Determine the (X, Y) coordinate at the center of the cell enclosing the given text.  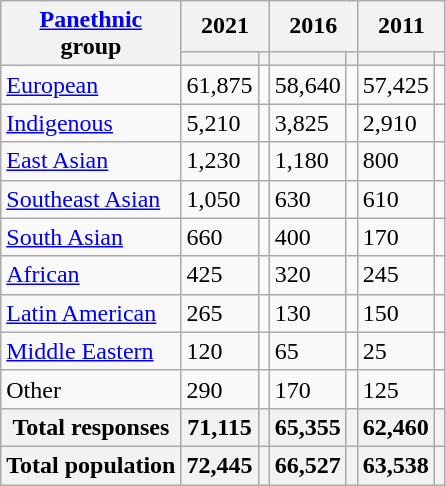
1,230 (220, 161)
400 (308, 237)
European (91, 85)
Total population (91, 465)
Other (91, 389)
245 (396, 275)
66,527 (308, 465)
610 (396, 199)
800 (396, 161)
2,910 (396, 123)
3,825 (308, 123)
61,875 (220, 85)
72,445 (220, 465)
Southeast Asian (91, 199)
South Asian (91, 237)
African (91, 275)
130 (308, 313)
150 (396, 313)
120 (220, 351)
630 (308, 199)
Panethnicgroup (91, 34)
2016 (313, 26)
Latin American (91, 313)
2021 (225, 26)
5,210 (220, 123)
Total responses (91, 427)
63,538 (396, 465)
320 (308, 275)
65 (308, 351)
62,460 (396, 427)
Indigenous (91, 123)
1,180 (308, 161)
265 (220, 313)
1,050 (220, 199)
Middle Eastern (91, 351)
2011 (401, 26)
660 (220, 237)
125 (396, 389)
25 (396, 351)
290 (220, 389)
65,355 (308, 427)
East Asian (91, 161)
57,425 (396, 85)
425 (220, 275)
58,640 (308, 85)
71,115 (220, 427)
